Pinpoint the cell where the given text exists, returning its [X, Y] midpoint coordinate. 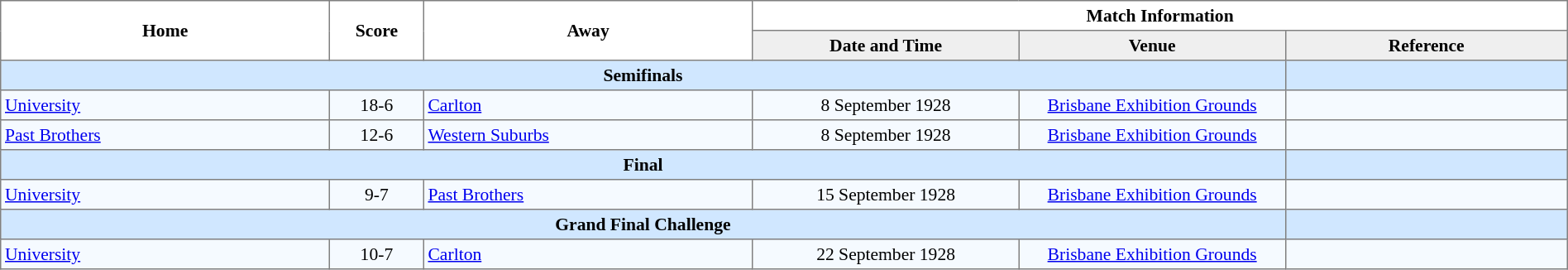
15 September 1928 [886, 195]
Grand Final Challenge [643, 224]
Date and Time [886, 46]
Reference [1426, 46]
Score [377, 31]
Western Suburbs [588, 135]
Home [165, 31]
Final [643, 165]
Venue [1152, 46]
22 September 1928 [886, 254]
Away [588, 31]
10-7 [377, 254]
9-7 [377, 195]
18-6 [377, 105]
Semifinals [643, 75]
Match Information [1159, 16]
12-6 [377, 135]
